Find where the given text appears and provide that cell's center as [X, Y] coordinate. 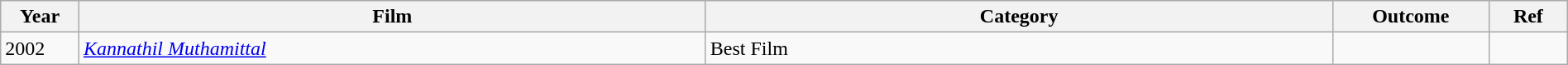
Ref [1528, 17]
Kannathil Muthamittal [392, 48]
Outcome [1411, 17]
Category [1019, 17]
Year [40, 17]
2002 [40, 48]
Best Film [1019, 48]
Film [392, 17]
